Output the [x, y] coordinate of the center of the cell containing the given text.  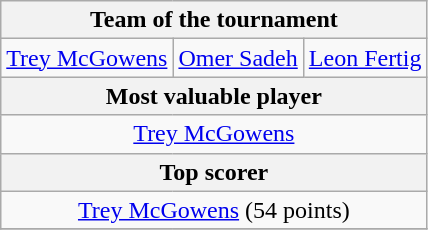
Leon Fertig [365, 58]
Omer Sadeh [238, 58]
Team of the tournament [214, 20]
Most valuable player [214, 96]
Trey McGowens (54 points) [214, 210]
Top scorer [214, 172]
